Locate the cell with the specified text and output its [x, y] center coordinate. 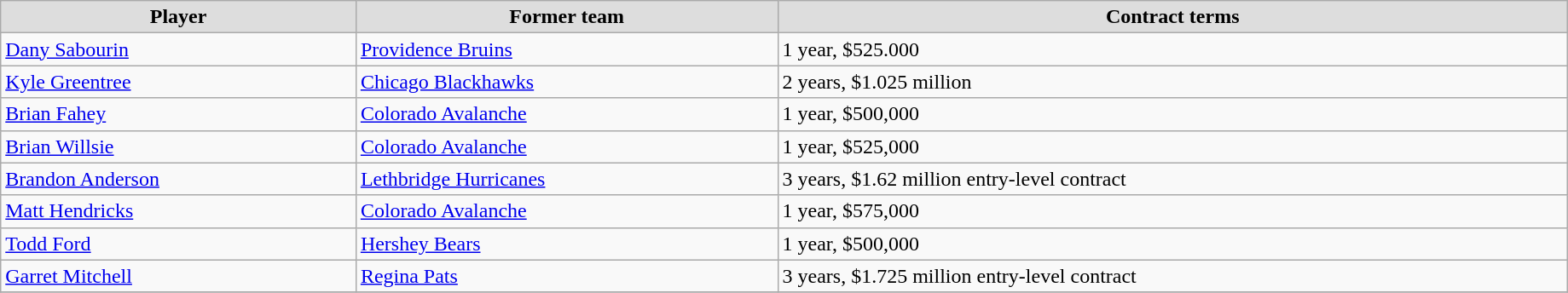
Lethbridge Hurricanes [566, 179]
Player [179, 17]
Former team [566, 17]
1 year, $575,000 [1172, 211]
1 year, $525,000 [1172, 146]
Regina Pats [566, 276]
Brian Willsie [179, 146]
Kyle Greentree [179, 82]
Todd Ford [179, 244]
Matt Hendricks [179, 211]
Hershey Bears [566, 244]
1 year, $525.000 [1172, 49]
3 years, $1.62 million entry-level contract [1172, 179]
Providence Bruins [566, 49]
Chicago Blackhawks [566, 82]
3 years, $1.725 million entry-level contract [1172, 276]
Brian Fahey [179, 114]
Dany Sabourin [179, 49]
Contract terms [1172, 17]
Garret Mitchell [179, 276]
2 years, $1.025 million [1172, 82]
Brandon Anderson [179, 179]
